Output the (x, y) coordinate of the center of the cell containing the given text.  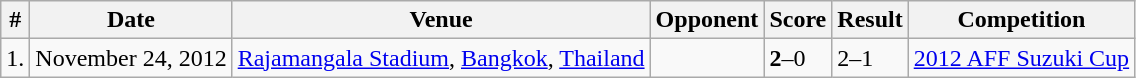
Rajamangala Stadium, Bangkok, Thailand (441, 58)
Venue (441, 20)
2012 AFF Suzuki Cup (1021, 58)
Date (131, 20)
2–1 (870, 58)
Competition (1021, 20)
Score (798, 20)
Result (870, 20)
Opponent (707, 20)
November 24, 2012 (131, 58)
1. (16, 58)
# (16, 20)
2–0 (798, 58)
